Locate the cell with the specified text and output its (X, Y) center coordinate. 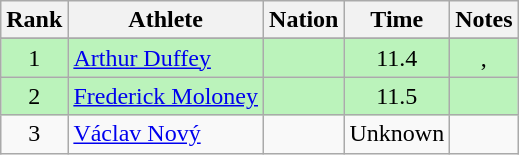
11.5 (397, 96)
11.4 (397, 58)
Athlete (166, 20)
Nation (304, 20)
Arthur Duffey (166, 58)
Notes (484, 20)
Time (397, 20)
, (484, 58)
Václav Nový (166, 134)
Rank (34, 20)
3 (34, 134)
2 (34, 96)
Frederick Moloney (166, 96)
Unknown (397, 134)
1 (34, 58)
